Return the [X, Y] coordinate for the center point of the cell that contains the specified text.  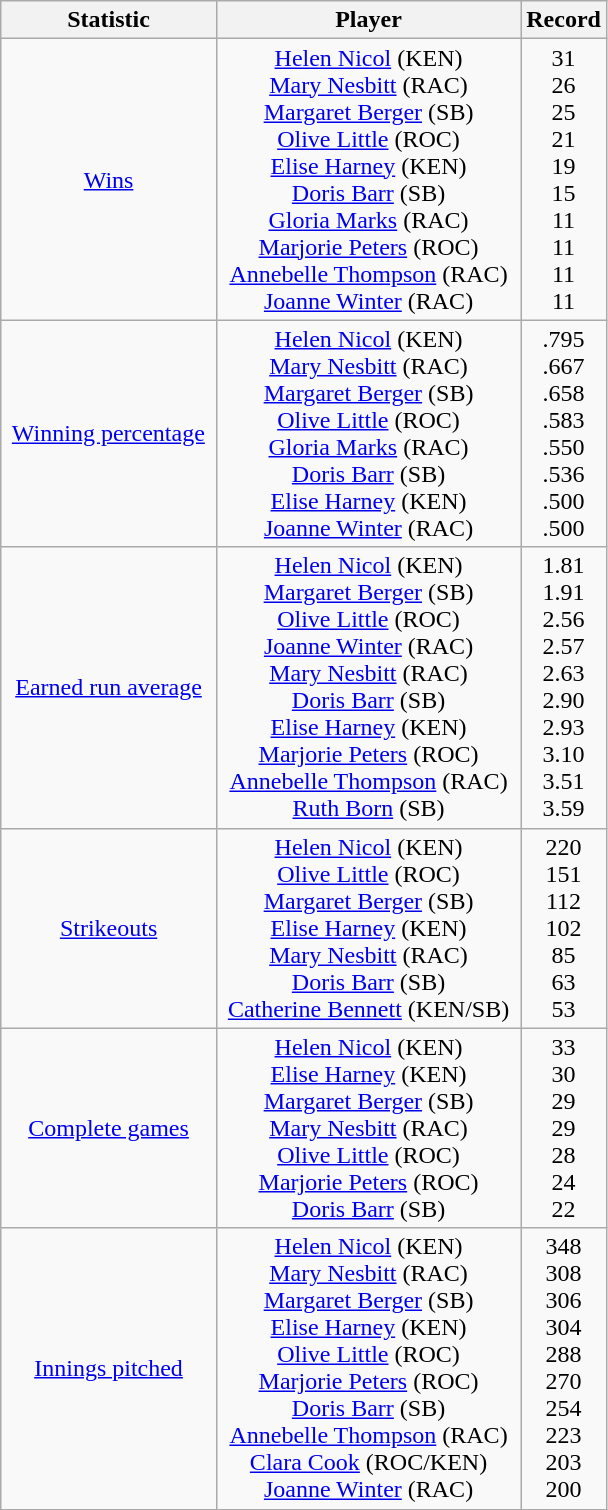
33302929282422 [564, 1128]
Complete games [109, 1128]
.795.667.658.583.550.536.500.500 [564, 434]
Helen Nicol (KEN)Olive Little (ROC)Margaret Berger (SB)Elise Harney (KEN)Mary Nesbitt (RAC)Doris Barr (SB) Catherine Bennett (KEN/SB) [368, 928]
Record [564, 20]
Wins [109, 180]
220151112102856353 [564, 928]
31262521191511111111 [564, 180]
Helen Nicol (KEN)Elise Harney (KEN)Margaret Berger (SB)Mary Nesbitt (RAC)Olive Little (ROC)Marjorie Peters (ROC)Doris Barr (SB) [368, 1128]
Statistic [109, 20]
348308306304288270254223203200 [564, 1368]
Strikeouts [109, 928]
Helen Nicol (KEN)Mary Nesbitt (RAC)Margaret Berger (SB)Olive Little (ROC)Gloria Marks (RAC)Doris Barr (SB)Elise Harney (KEN)Joanne Winter (RAC) [368, 434]
Earned run average [109, 688]
Innings pitched [109, 1368]
Player [368, 20]
1.811.912.562.572.632.902.933.103.513.59 [564, 688]
Winning percentage [109, 434]
